Return (x, y) of the center of cell containing provided text 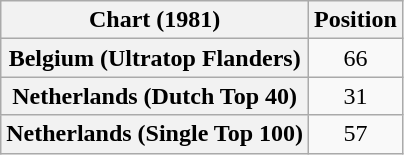
Netherlands (Dutch Top 40) (155, 96)
66 (356, 58)
Belgium (Ultratop Flanders) (155, 58)
Position (356, 20)
Chart (1981) (155, 20)
57 (356, 134)
31 (356, 96)
Netherlands (Single Top 100) (155, 134)
